Find where the given text appears and provide that cell's center as [X, Y] coordinate. 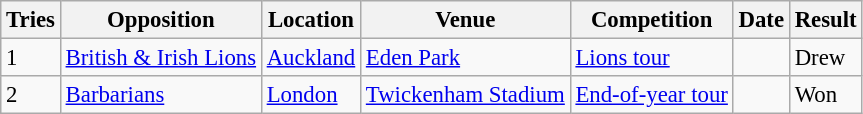
2 [31, 95]
Lions tour [652, 58]
Drew [826, 58]
Auckland [310, 58]
London [310, 95]
Twickenham Stadium [466, 95]
Opposition [160, 20]
1 [31, 58]
Venue [466, 20]
Won [826, 95]
End-of-year tour [652, 95]
Result [826, 20]
Eden Park [466, 58]
Tries [31, 20]
Location [310, 20]
Competition [652, 20]
Barbarians [160, 95]
Date [761, 20]
British & Irish Lions [160, 58]
